Find where the given text appears and provide that cell's center as [X, Y] coordinate. 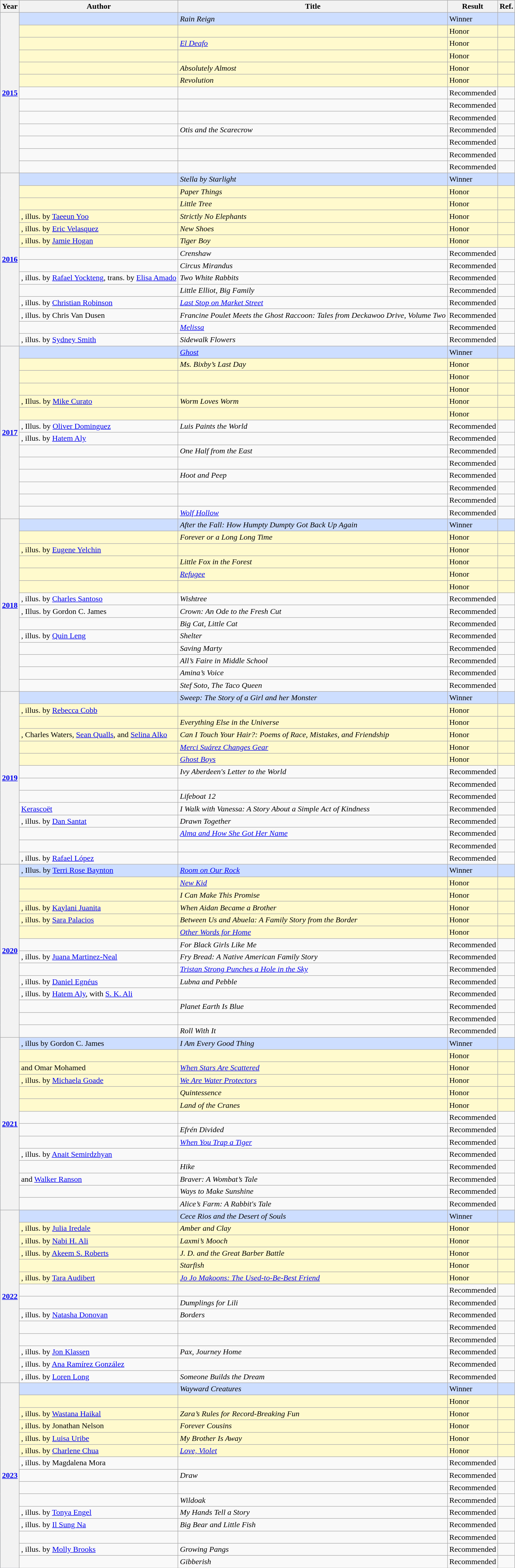
J. D. and the Great Barber Battle [313, 1253]
Hoot and Peep [313, 475]
, illus. by Eric Velasquez [99, 229]
Wayward Creatures [313, 1389]
For Black Girls Like Me [313, 945]
Year [10, 6]
Stef Soto, The Taco Queen [313, 685]
, illus. by Tara Audibert [99, 1278]
, illus. by Chris Van Dusen [99, 315]
, illus. by Jonathan Nelson [99, 1426]
, illus. by Charlene Chua [99, 1451]
Ghost Boys [313, 760]
Saving Marty [313, 648]
Crown: An Ode to the Fresh Cut [313, 611]
, illus. by Eugene Yelchin [99, 550]
Other Words for Home [313, 932]
When Aidan Became a Brother [313, 907]
Between Us and Abuela: A Family Story from the Border [313, 920]
Planet Earth Is Blue [313, 1006]
My Brother Is Away [313, 1438]
Gibberish [313, 1562]
Little Fox in the Forest [313, 562]
, illus. by Quin Leng [99, 636]
, illus. by Julia Iredale [99, 1228]
Tristan Strong Punches a Hole in the Sky [313, 969]
Room on Our Rock [313, 870]
Someone Builds the Dream [313, 1377]
Little Tree [313, 204]
Tiger Boy [313, 241]
, illus. by Luisa Uribe [99, 1438]
2020 [10, 951]
, illus. by Ana Ramírez González [99, 1364]
Lubna and Pebble [313, 982]
I Am Every Good Thing [313, 1043]
Sidewalk Flowers [313, 340]
, illus. by Loren Long [99, 1377]
Cece Rios and the Desert of Souls [313, 1216]
2019 [10, 778]
Starfish [313, 1265]
Drawn Together [313, 821]
, Illus. by Oliver Dominguez [99, 426]
, illus. by Nabi H. Ali [99, 1241]
, illus. by Hatem Aly, with S. K. Ali [99, 994]
Worm Loves Worm [313, 401]
We Are Water Protectors [313, 1080]
Pax, Journey Home [313, 1352]
Ivy Aberdeen's Letter to the World [313, 772]
Wishtree [313, 599]
, illus. by Natasha Donovan [99, 1315]
, illus by Gordon C. James [99, 1043]
When You Trap a Tiger [313, 1142]
Ms. Bixby’s Last Day [313, 365]
Francine Poulet Meets the Ghost Raccoon: Tales from Deckawoo Drive, Volume Two [313, 315]
Land of the Cranes [313, 1105]
Last Stop on Market Street [313, 303]
New Shoes [313, 229]
Kerascoët [99, 809]
Lifeboat 12 [313, 796]
Circus Mirandus [313, 266]
, illus. by Akeem S. Roberts [99, 1253]
Strictly No Elephants [313, 216]
Braver: A Wombat’s Tale [313, 1179]
Efrén Divided [313, 1130]
Forever or a Long Long Time [313, 537]
, illus. by Molly Brooks [99, 1550]
2021 [10, 1123]
Draw [313, 1475]
, illus. by Sydney Smith [99, 340]
, Illus. by Gordon C. James [99, 611]
, Illus. by Terri Rose Baynton [99, 870]
2022 [10, 1297]
Paper Things [313, 192]
Amina’s Voice [313, 673]
Author [99, 6]
2018 [10, 605]
Growing Pangs [313, 1550]
Stella by Starlight [313, 179]
, illus. by Il Sung Na [99, 1525]
Alice’s Farm: A Rabbit's Tale [313, 1204]
Shelter [313, 636]
Melissa [313, 327]
, Charles Waters, Sean Qualls, and Selina Alko [99, 735]
Two White Rabbits [313, 278]
, illus. by Dan Santat [99, 821]
Wildoak [313, 1500]
2016 [10, 259]
Everything Else in the Universe [313, 722]
Zara’s Rules for Record-Breaking Fun [313, 1414]
2023 [10, 1476]
Sweep: The Story of a Girl and her Monster [313, 698]
Crenshaw [313, 253]
After the Fall: How Humpty Dumpty Got Back Up Again [313, 525]
Fry Bread: A Native American Family Story [313, 957]
Absolutely Almost [313, 68]
Hike [313, 1167]
Dumplings for Lili [313, 1302]
, illus. by Hatem Aly [99, 438]
Little Elliot, Big Family [313, 290]
Roll With It [313, 1031]
, illus. by Michaela Goade [99, 1080]
, illus. by Rebecca Cobb [99, 710]
, illus. by Taeeun Yoo [99, 216]
, illus. by Juana Martinez-Neal [99, 957]
Love, Violet [313, 1451]
Result [472, 6]
Quintessence [313, 1093]
Can I Touch Your Hair?: Poems of Race, Mistakes, and Friendship [313, 735]
Rain Reign [313, 19]
Otis and the Scarecrow [313, 130]
Laxmi’s Mooch [313, 1241]
, illus. by Anait Semirdzhyan [99, 1155]
, illus. by Charles Santoso [99, 599]
, illus. by Christian Robinson [99, 303]
, illus. by Tonya Engel [99, 1512]
I Can Make This Promise [313, 895]
Merci Suárez Changes Gear [313, 747]
My Hands Tell a Story [313, 1512]
and Omar Mohamed [99, 1068]
, illus. by Jamie Hogan [99, 241]
Refugee [313, 574]
, illus. by Kaylani Juanita [99, 907]
, illus. by Daniel Egnéus [99, 982]
Title [313, 6]
Jo Jo Makoons: The Used-to-Be-Best Friend [313, 1278]
Amber and Clay [313, 1228]
, illus. by Rafael Yockteng, trans. by Elisa Amado [99, 278]
Big Bear and Little Fish [313, 1525]
Ways to Make Sunshine [313, 1191]
, illus. by Sara Palacios [99, 920]
Ref. [506, 6]
, illus. by Rafael López [99, 858]
, illus. by Wastana Haikal [99, 1414]
Borders [313, 1315]
One Half from the East [313, 451]
Ghost [313, 352]
El Deafo [313, 43]
I Walk with Vanessa: A Story About a Simple Act of Kindness [313, 809]
Forever Cousins [313, 1426]
, illus. by Jon Klassen [99, 1352]
All’s Faire in Middle School [313, 661]
Luis Paints the World [313, 426]
, Illus. by Mike Curato [99, 401]
Alma and How She Got Her Name [313, 833]
Wolf Hollow [313, 512]
2015 [10, 93]
, illus. by Magdalena Mora [99, 1463]
New Kid [313, 883]
Big Cat, Little Cat [313, 624]
Revolution [313, 80]
2017 [10, 432]
and Walker Ranson [99, 1179]
When Stars Are Scattered [313, 1068]
